Detect which cell encompasses the target text, then output its [X, Y] center coordinate. 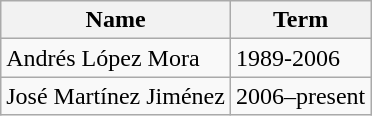
Term [300, 20]
Andrés López Mora [116, 58]
José Martínez Jiménez [116, 96]
2006–present [300, 96]
1989-2006 [300, 58]
Name [116, 20]
